Locate the cell with the specified text and output its [x, y] center coordinate. 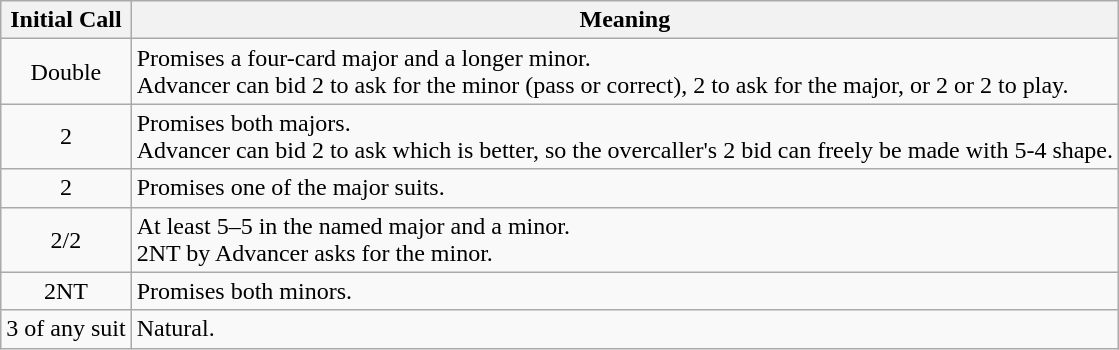
At least 5–5 in the named major and a minor. 2NT by Advancer asks for the minor. [624, 240]
3 of any suit [66, 329]
Promises both majors. Advancer can bid 2 to ask which is better, so the overcaller's 2 bid can freely be made with 5-4 shape. [624, 136]
Promises one of the major suits. [624, 188]
2/2 [66, 240]
Double [66, 72]
Natural. [624, 329]
Initial Call [66, 20]
Promises both minors. [624, 291]
Meaning [624, 20]
Promises a four-card major and a longer minor. Advancer can bid 2 to ask for the minor (pass or correct), 2 to ask for the major, or 2 or 2 to play. [624, 72]
2NT [66, 291]
